Identify which cell holds the provided text, then report its [X, Y] central coordinate. 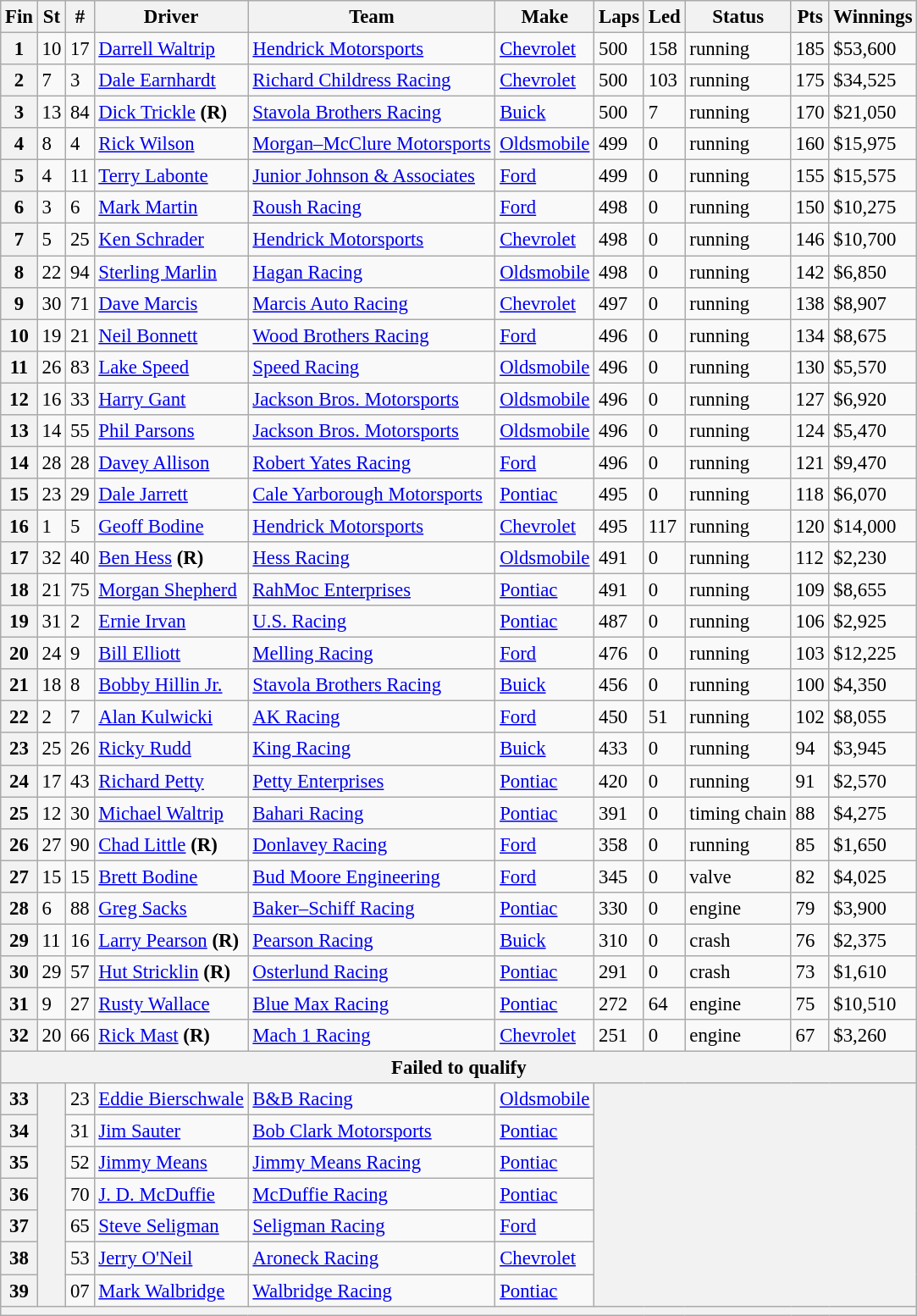
Bahari Racing [372, 813]
$6,920 [873, 399]
146 [809, 240]
Osterlund Racing [372, 972]
Bud Moore Engineering [372, 876]
$6,850 [873, 272]
109 [809, 590]
487 [620, 622]
Driver [171, 17]
Ricky Rudd [171, 749]
$3,260 [873, 1036]
Blue Max Racing [372, 1004]
$4,275 [873, 813]
345 [620, 876]
07 [80, 1291]
112 [809, 558]
$21,050 [873, 113]
Dave Marcis [171, 303]
Ken Schrader [171, 240]
$8,675 [873, 335]
117 [664, 526]
Laps [620, 17]
$10,275 [873, 207]
79 [809, 909]
Dale Jarrett [171, 495]
70 [80, 1195]
$8,055 [873, 717]
40 [80, 558]
Junior Johnson & Associates [372, 176]
175 [809, 80]
Robert Yates Racing [372, 462]
124 [809, 431]
Geoff Bodine [171, 526]
433 [620, 749]
Chad Little (R) [171, 844]
Brett Bodine [171, 876]
Jimmy Means [171, 1163]
391 [620, 813]
valve [738, 876]
Donlavey Racing [372, 844]
$2,570 [873, 781]
Bobby Hillin Jr. [171, 685]
Cale Yarborough Motorsports [372, 495]
Greg Sacks [171, 909]
142 [809, 272]
Seligman Racing [372, 1227]
Winnings [873, 17]
Jimmy Means Racing [372, 1163]
Fin [19, 17]
Petty Enterprises [372, 781]
251 [620, 1036]
Mark Martin [171, 207]
358 [620, 844]
timing chain [738, 813]
84 [80, 113]
Phil Parsons [171, 431]
170 [809, 113]
$9,470 [873, 462]
55 [80, 431]
Jim Sauter [171, 1131]
37 [19, 1227]
$10,510 [873, 1004]
Pearson Racing [372, 940]
Team [372, 17]
39 [19, 1291]
52 [80, 1163]
497 [620, 303]
Status [738, 17]
150 [809, 207]
Steve Seligman [171, 1227]
Darrell Waltrip [171, 49]
Sterling Marlin [171, 272]
$8,655 [873, 590]
Alan Kulwicki [171, 717]
$2,230 [873, 558]
$8,907 [873, 303]
# [80, 17]
83 [80, 367]
272 [620, 1004]
91 [809, 781]
71 [80, 303]
158 [664, 49]
120 [809, 526]
106 [809, 622]
$4,350 [873, 685]
Neil Bonnett [171, 335]
130 [809, 367]
Eddie Bierschwale [171, 1099]
Morgan Shepherd [171, 590]
Morgan–McClure Motorsports [372, 144]
38 [19, 1258]
$5,570 [873, 367]
Marcis Auto Racing [372, 303]
Speed Racing [372, 367]
$34,525 [873, 80]
35 [19, 1163]
Walbridge Racing [372, 1291]
34 [19, 1131]
McDuffie Racing [372, 1195]
73 [809, 972]
$15,975 [873, 144]
B&B Racing [372, 1099]
Baker–Schiff Racing [372, 909]
Richard Childress Racing [372, 80]
134 [809, 335]
Davey Allison [171, 462]
Dale Earnhardt [171, 80]
Rick Wilson [171, 144]
$12,225 [873, 654]
Bob Clark Motorsports [372, 1131]
291 [620, 972]
65 [80, 1227]
Rick Mast (R) [171, 1036]
Rusty Wallace [171, 1004]
185 [809, 49]
36 [19, 1195]
J. D. McDuffie [171, 1195]
330 [620, 909]
$14,000 [873, 526]
Hess Racing [372, 558]
Aroneck Racing [372, 1258]
Roush Racing [372, 207]
82 [809, 876]
$4,025 [873, 876]
Ernie Irvan [171, 622]
Hagan Racing [372, 272]
$2,375 [873, 940]
Mark Walbridge [171, 1291]
$3,945 [873, 749]
Failed to qualify [459, 1068]
$2,925 [873, 622]
King Racing [372, 749]
$6,070 [873, 495]
$53,600 [873, 49]
118 [809, 495]
Melling Racing [372, 654]
127 [809, 399]
Richard Petty [171, 781]
51 [664, 717]
160 [809, 144]
RahMoc Enterprises [372, 590]
155 [809, 176]
$1,610 [873, 972]
$10,700 [873, 240]
Mach 1 Racing [372, 1036]
Hut Stricklin (R) [171, 972]
310 [620, 940]
456 [620, 685]
100 [809, 685]
64 [664, 1004]
Led [664, 17]
Michael Waltrip [171, 813]
Ben Hess (R) [171, 558]
Pts [809, 17]
$15,575 [873, 176]
$5,470 [873, 431]
121 [809, 462]
Bill Elliott [171, 654]
90 [80, 844]
102 [809, 717]
AK Racing [372, 717]
$3,900 [873, 909]
138 [809, 303]
Wood Brothers Racing [372, 335]
450 [620, 717]
76 [809, 940]
66 [80, 1036]
St [51, 17]
53 [80, 1258]
U.S. Racing [372, 622]
67 [809, 1036]
Harry Gant [171, 399]
$1,650 [873, 844]
Make [545, 17]
85 [809, 844]
420 [620, 781]
Dick Trickle (R) [171, 113]
Jerry O'Neil [171, 1258]
Terry Labonte [171, 176]
Larry Pearson (R) [171, 940]
57 [80, 972]
43 [80, 781]
Lake Speed [171, 367]
476 [620, 654]
